For the text-containing cell, return its midpoint in [X, Y] coordinate format. 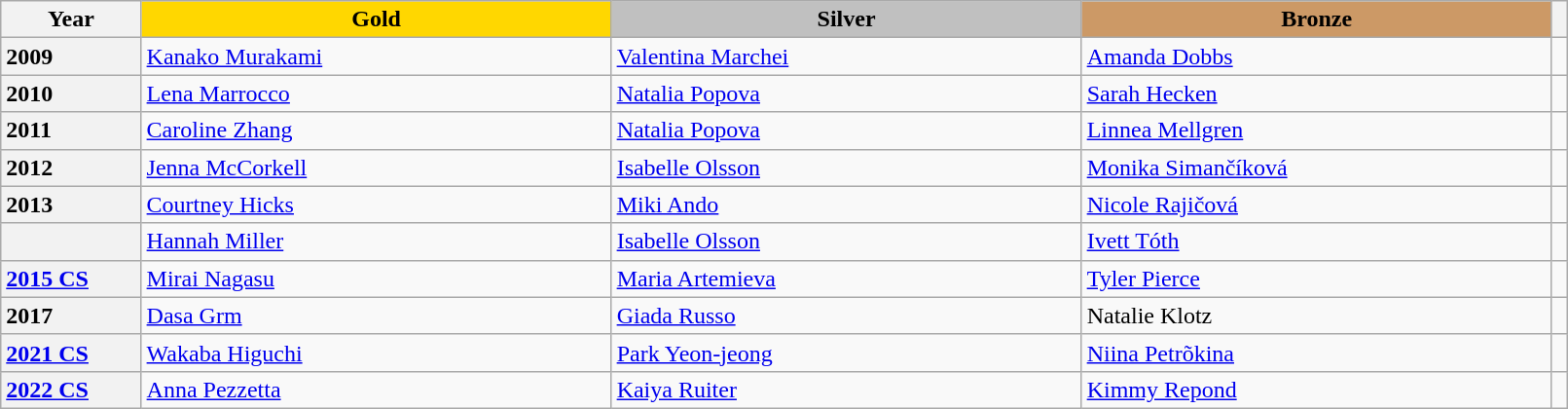
2010 [71, 93]
Caroline Zhang [376, 130]
2009 [71, 56]
Natalie Klotz [1316, 316]
2015 CS [71, 279]
Lena Marrocco [376, 93]
Kaiya Ruiter [847, 390]
Year [71, 19]
2022 CS [71, 390]
Kimmy Repond [1316, 390]
Tyler Pierce [1316, 279]
Nicole Rajičová [1316, 204]
Monika Simančíková [1316, 167]
Linnea Mellgren [1316, 130]
2012 [71, 167]
Hannah Miller [376, 242]
Giada Russo [847, 316]
2011 [71, 130]
Jenna McCorkell [376, 167]
Sarah Hecken [1316, 93]
Maria Artemieva [847, 279]
Gold [376, 19]
Anna Pezzetta [376, 390]
Courtney Hicks [376, 204]
Valentina Marchei [847, 56]
Niina Petrõkina [1316, 353]
2017 [71, 316]
Mirai Nagasu [376, 279]
2013 [71, 204]
Silver [847, 19]
Dasa Grm [376, 316]
Ivett Tóth [1316, 242]
Park Yeon-jeong [847, 353]
Amanda Dobbs [1316, 56]
Bronze [1316, 19]
Kanako Murakami [376, 56]
2021 CS [71, 353]
Miki Ando [847, 204]
Wakaba Higuchi [376, 353]
